Output the (X, Y) coordinate of the center of the cell containing the given text.  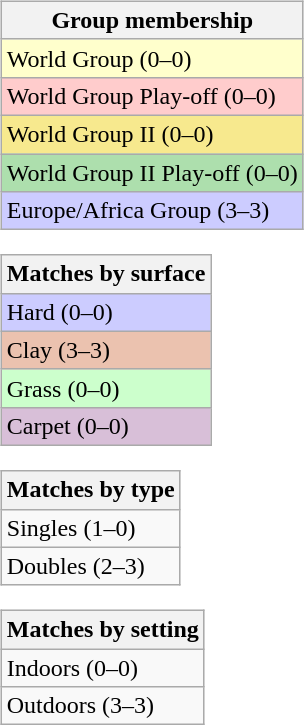
World Group II Play-off (0–0) (152, 173)
Indoors (0–0) (102, 668)
Doubles (2–3) (90, 566)
Europe/Africa Group (3–3) (152, 211)
Matches by setting (102, 630)
Carpet (0–0) (106, 426)
World Group Play-off (0–0) (152, 96)
Matches by surface (106, 274)
World Group (0–0) (152, 58)
Hard (0–0) (106, 312)
Group membership (152, 20)
Matches by type (90, 490)
Outdoors (3–3) (102, 706)
Singles (1–0) (90, 528)
Grass (0–0) (106, 388)
Clay (3–3) (106, 350)
World Group II (0–0) (152, 134)
